Find where the given text appears and provide that cell's center as (x, y) coordinate. 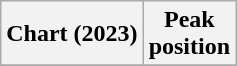
Peakposition (189, 34)
Chart (2023) (72, 34)
